Output the (X, Y) coordinate of the center of the cell containing the given text.  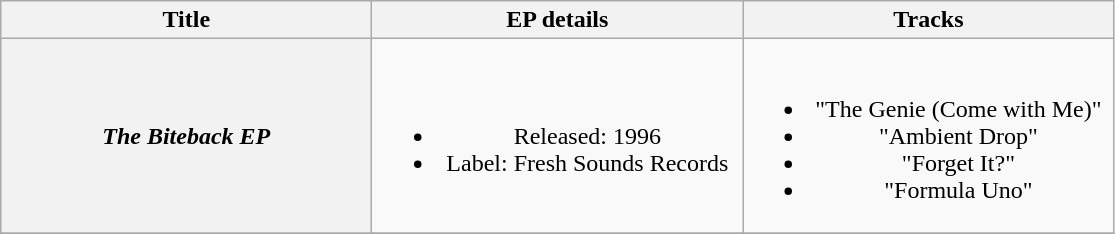
Title (186, 20)
Tracks (928, 20)
EP details (558, 20)
The Biteback EP (186, 136)
"The Genie (Come with Me)""Ambient Drop""Forget It?""Formula Uno" (928, 136)
Released: 1996Label: Fresh Sounds Records (558, 136)
